Return (X, Y) of the center of cell containing provided text 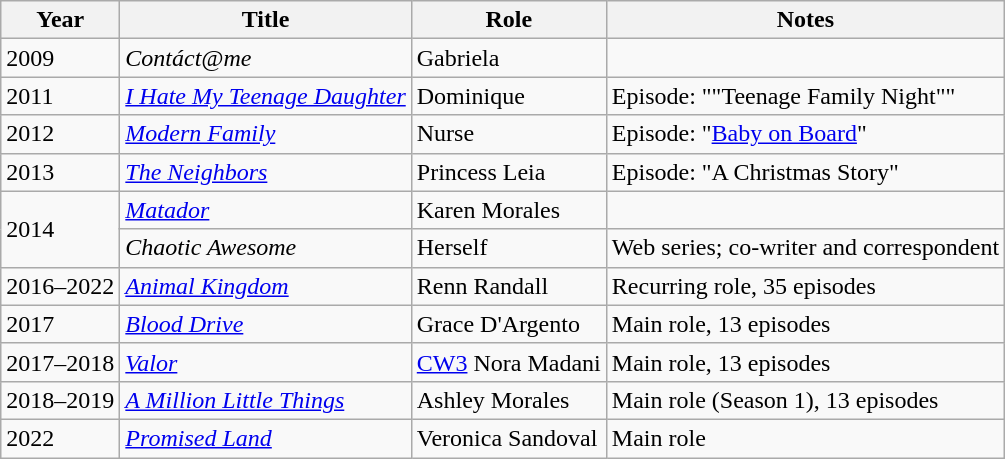
Blood Drive (266, 324)
2016–2022 (60, 286)
CW3 Nora Madani (508, 362)
Valor (266, 362)
Main role (805, 438)
2017–2018 (60, 362)
I Hate My Teenage Daughter (266, 96)
2012 (60, 134)
2022 (60, 438)
Year (60, 20)
Veronica Sandoval (508, 438)
Nurse (508, 134)
Notes (805, 20)
2014 (60, 229)
Recurring role, 35 episodes (805, 286)
Matador (266, 210)
Promised Land (266, 438)
2017 (60, 324)
Contáct@me (266, 58)
Episode: "A Christmas Story" (805, 172)
Role (508, 20)
Main role (Season 1), 13 episodes (805, 400)
Chaotic Awesome (266, 248)
Karen Morales (508, 210)
Web series; co-writer and correspondent (805, 248)
Title (266, 20)
2009 (60, 58)
Episode: "Baby on Board" (805, 134)
The Neighbors (266, 172)
Princess Leia (508, 172)
Animal Kingdom (266, 286)
Gabriela (508, 58)
Modern Family (266, 134)
Grace D'Argento (508, 324)
Dominique (508, 96)
Herself (508, 248)
2018–2019 (60, 400)
Episode: ""Teenage Family Night"" (805, 96)
A Million Little Things (266, 400)
Ashley Morales (508, 400)
2011 (60, 96)
2013 (60, 172)
Renn Randall (508, 286)
